For the text-containing cell, return its midpoint in [X, Y] coordinate format. 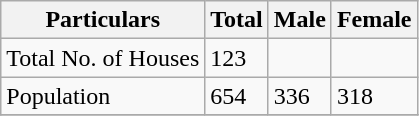
Female [374, 20]
654 [237, 96]
123 [237, 58]
Total No. of Houses [103, 58]
Particulars [103, 20]
Population [103, 96]
Male [300, 20]
318 [374, 96]
336 [300, 96]
Total [237, 20]
